Provide the (x, y) coordinate of the cell's center where the given text is located.  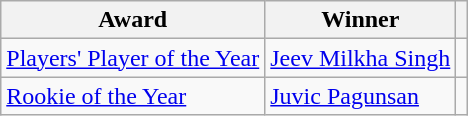
Rookie of the Year (133, 96)
Players' Player of the Year (133, 58)
Juvic Pagunsan (360, 96)
Jeev Milkha Singh (360, 58)
Winner (360, 20)
Award (133, 20)
